Output the (X, Y) coordinate of the center of the cell containing the given text.  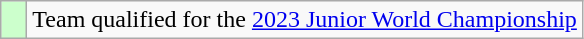
Team qualified for the 2023 Junior World Championship (305, 20)
